Pinpoint the cell where the given text exists, returning its (X, Y) midpoint coordinate. 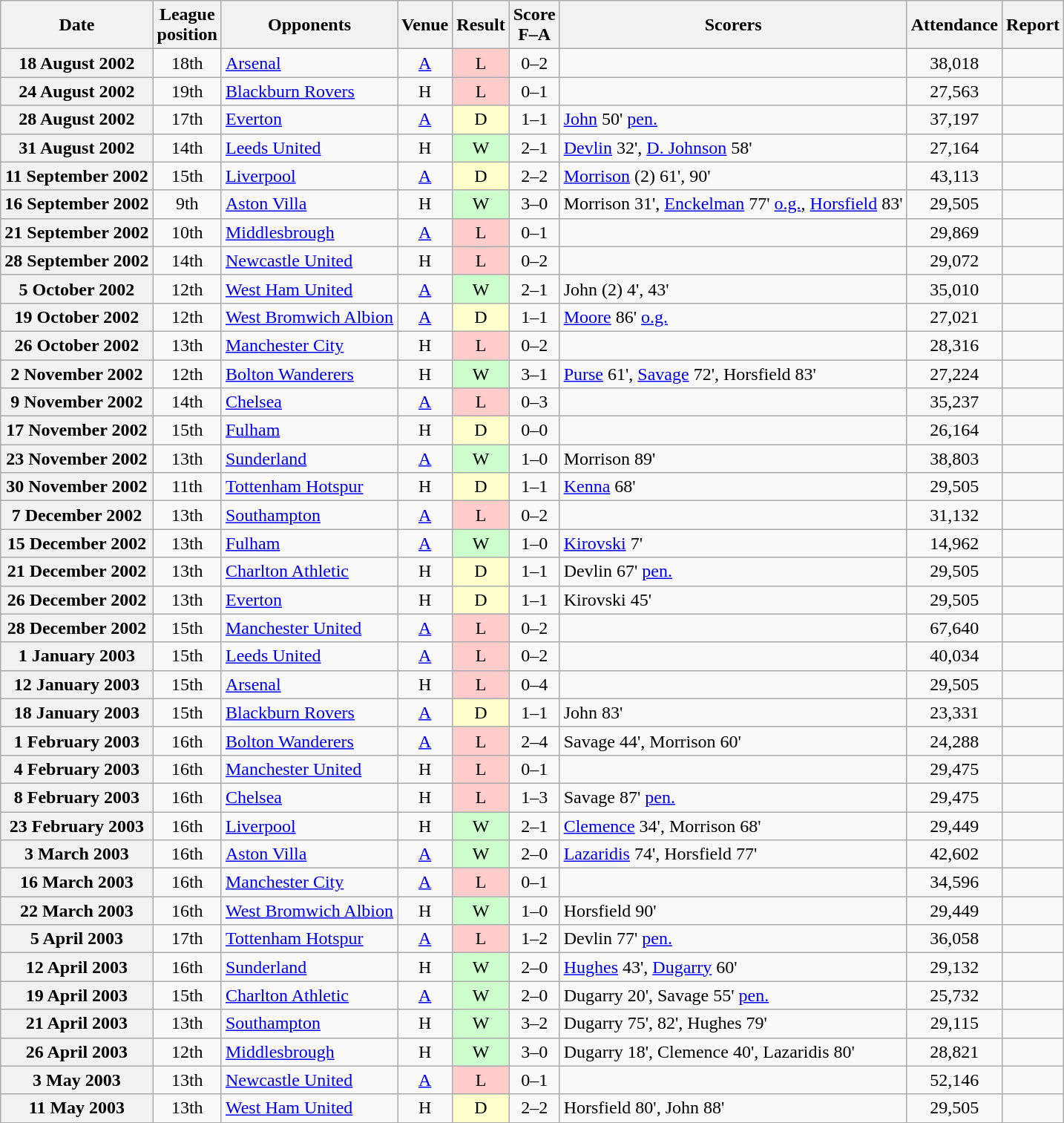
Morrison (2) 61', 90' (733, 176)
11 May 2003 (77, 1108)
31,132 (954, 515)
Moore 86' o.g. (733, 317)
52,146 (954, 1080)
John 83' (733, 713)
Morrison 89' (733, 459)
John 50' pen. (733, 119)
1–2 (534, 939)
Opponents (309, 25)
31 August 2002 (77, 148)
27,021 (954, 317)
28 September 2002 (77, 261)
16 September 2002 (77, 204)
35,010 (954, 289)
11 September 2002 (77, 176)
Clemence 34', Morrison 68' (733, 826)
29,072 (954, 261)
21 April 2003 (77, 1024)
1–3 (534, 797)
40,034 (954, 656)
Report (1033, 25)
26 October 2002 (77, 345)
24 August 2002 (77, 91)
3 May 2003 (77, 1080)
16 March 2003 (77, 883)
28 August 2002 (77, 119)
26 December 2002 (77, 600)
Devlin 32', D. Johnson 58' (733, 148)
35,237 (954, 402)
8 February 2003 (77, 797)
Kirovski 45' (733, 600)
5 October 2002 (77, 289)
43,113 (954, 176)
4 February 2003 (77, 769)
3–2 (534, 1024)
29,132 (954, 967)
9 November 2002 (77, 402)
28,316 (954, 345)
36,058 (954, 939)
14,962 (954, 543)
23,331 (954, 713)
John (2) 4', 43' (733, 289)
28,821 (954, 1052)
3 March 2003 (77, 854)
Dugarry 20', Savage 55' pen. (733, 995)
Savage 87' pen. (733, 797)
0–0 (534, 430)
Savage 44', Morrison 60' (733, 741)
12 April 2003 (77, 967)
42,602 (954, 854)
Horsfield 80', John 88' (733, 1108)
9th (187, 204)
1 February 2003 (77, 741)
15 December 2002 (77, 543)
Purse 61', Savage 72', Horsfield 83' (733, 373)
26,164 (954, 430)
Dugarry 18', Clemence 40', Lazaridis 80' (733, 1052)
Attendance (954, 25)
19 April 2003 (77, 995)
10th (187, 232)
24,288 (954, 741)
2–4 (534, 741)
Devlin 67' pen. (733, 572)
12 January 2003 (77, 684)
34,596 (954, 883)
Venue (425, 25)
28 December 2002 (77, 628)
0–3 (534, 402)
37,197 (954, 119)
19 October 2002 (77, 317)
2 November 2002 (77, 373)
29,869 (954, 232)
23 November 2002 (77, 459)
18 January 2003 (77, 713)
Hughes 43', Dugarry 60' (733, 967)
21 September 2002 (77, 232)
30 November 2002 (77, 487)
67,640 (954, 628)
29,115 (954, 1024)
Horsfield 90' (733, 911)
Morrison 31', Enckelman 77' o.g., Horsfield 83' (733, 204)
18 August 2002 (77, 63)
Leagueposition (187, 25)
3–1 (534, 373)
22 March 2003 (77, 911)
Lazaridis 74', Horsfield 77' (733, 854)
Kirovski 7' (733, 543)
21 December 2002 (77, 572)
Scorers (733, 25)
23 February 2003 (77, 826)
Date (77, 25)
25,732 (954, 995)
1 January 2003 (77, 656)
ScoreF–A (534, 25)
Result (481, 25)
Dugarry 75', 82', Hughes 79' (733, 1024)
38,018 (954, 63)
19th (187, 91)
18th (187, 63)
17 November 2002 (77, 430)
7 December 2002 (77, 515)
Devlin 77' pen. (733, 939)
0–4 (534, 684)
27,164 (954, 148)
5 April 2003 (77, 939)
38,803 (954, 459)
26 April 2003 (77, 1052)
Kenna 68' (733, 487)
11th (187, 487)
27,563 (954, 91)
27,224 (954, 373)
